Determine the [X, Y] coordinate at the center of the cell enclosing the given text.  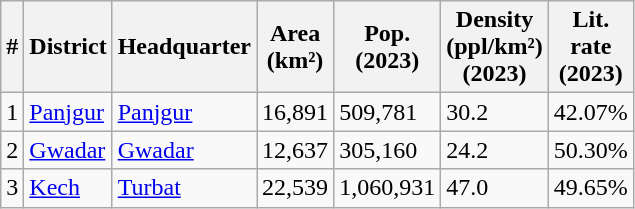
Area(km²) [296, 47]
Kech [68, 188]
1,060,931 [388, 188]
12,637 [296, 150]
24.2 [495, 150]
1 [12, 112]
42.07% [590, 112]
305,160 [388, 150]
16,891 [296, 112]
49.65% [590, 188]
District [68, 47]
509,781 [388, 112]
Density(ppl/km²)(2023) [495, 47]
Lit.rate(2023) [590, 47]
Headquarter [184, 47]
3 [12, 188]
47.0 [495, 188]
# [12, 47]
Pop.(2023) [388, 47]
Turbat [184, 188]
30.2 [495, 112]
22,539 [296, 188]
2 [12, 150]
50.30% [590, 150]
